Pinpoint the cell where the given text exists, returning its [x, y] midpoint coordinate. 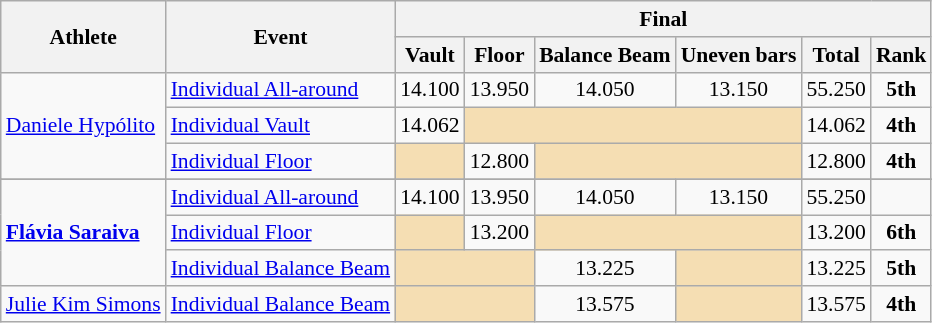
Final [663, 19]
Total [836, 55]
Julie Kim Simons [84, 304]
Uneven bars [739, 55]
Individual Vault [281, 126]
Event [281, 36]
Daniele Hypólito [84, 126]
Balance Beam [604, 55]
Athlete [84, 36]
Vault [430, 55]
Flávia Saraiva [84, 232]
Rank [902, 55]
Floor [500, 55]
6th [902, 233]
